Search for the cell housing the specified text and yield its [x, y] center coordinate. 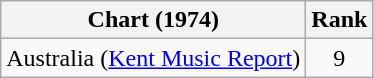
9 [340, 58]
Australia (Kent Music Report) [154, 58]
Rank [340, 20]
Chart (1974) [154, 20]
